Locate the cell with the specified text and output its (x, y) center coordinate. 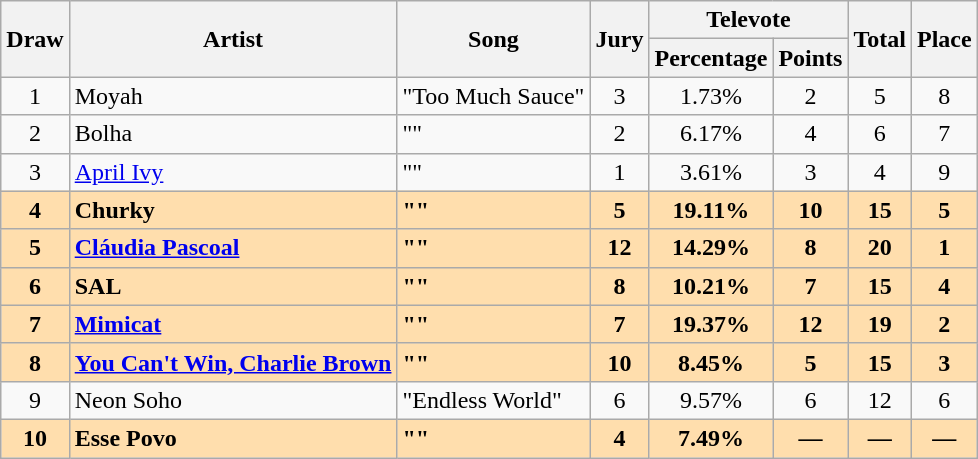
6.17% (711, 134)
3.61% (711, 172)
Cláudia Pascoal (233, 248)
20 (880, 248)
Song (494, 39)
Televote (748, 20)
Artist (233, 39)
April Ivy (233, 172)
Place (944, 39)
"Endless World" (494, 400)
Churky (233, 210)
19 (880, 324)
19.11% (711, 210)
7.49% (711, 438)
10.21% (711, 286)
Bolha (233, 134)
Percentage (711, 58)
Draw (35, 39)
Jury (620, 39)
Neon Soho (233, 400)
14.29% (711, 248)
9.57% (711, 400)
"Too Much Sauce" (494, 96)
You Can't Win, Charlie Brown (233, 362)
8.45% (711, 362)
Mimicat (233, 324)
1.73% (711, 96)
Moyah (233, 96)
19.37% (711, 324)
Esse Povo (233, 438)
Points (810, 58)
Total (880, 39)
SAL (233, 286)
